For the text-containing cell, return its midpoint in [X, Y] coordinate format. 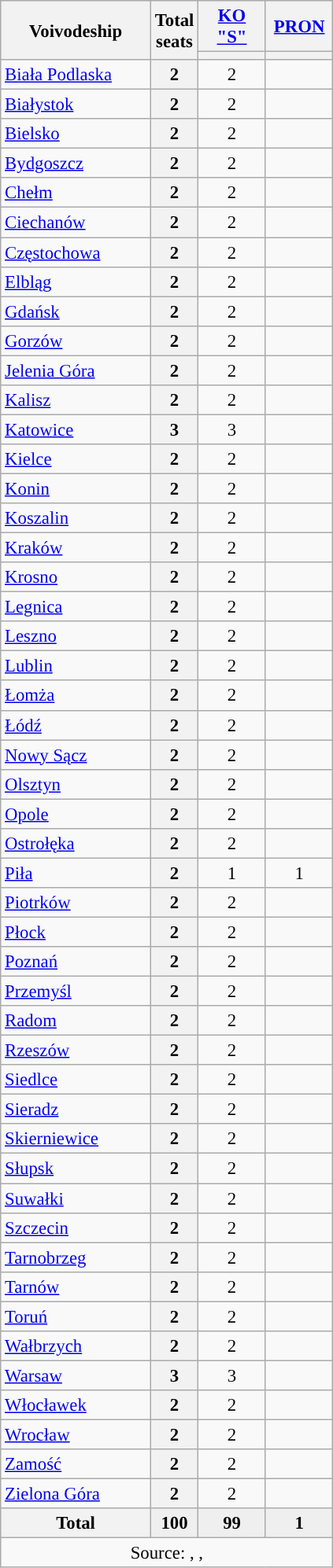
Radom [76, 1021]
Ostrołęka [76, 844]
Wałbrzych [76, 1346]
Ciechanów [76, 223]
Total seats [174, 30]
Płock [76, 932]
Jelenia Góra [76, 370]
Sieradz [76, 1110]
Legnica [76, 607]
Katowice [76, 429]
Olsztyn [76, 784]
Konin [76, 488]
100 [174, 1523]
Przemyśl [76, 992]
Leszno [76, 636]
Suwałki [76, 1198]
Gorzów [76, 340]
Bielsko [76, 134]
Tarnobrzeg [76, 1257]
Zielona Góra [76, 1494]
Częstochowa [76, 252]
Łódź [76, 725]
Koszalin [76, 518]
Kielce [76, 459]
Białystok [76, 105]
Kalisz [76, 400]
Piła [76, 873]
Toruń [76, 1316]
Łomża [76, 696]
Total [76, 1523]
PRON [299, 27]
Tarnów [76, 1286]
Skierniewice [76, 1139]
Słupsk [76, 1169]
Kraków [76, 548]
Zamość [76, 1464]
Voivodeship [76, 30]
Włocławek [76, 1405]
Piotrków [76, 903]
Krosno [76, 577]
Biała Podlaska [76, 75]
Nowy Sącz [76, 755]
Warsaw [76, 1375]
Siedlce [76, 1080]
Chełm [76, 193]
Lublin [76, 666]
99 [232, 1523]
KO "S" [232, 27]
Gdańsk [76, 311]
Source: , , [167, 1553]
Elbląg [76, 282]
Szczecin [76, 1228]
Poznań [76, 962]
Bydgoszcz [76, 164]
Opole [76, 814]
Wrocław [76, 1434]
Rzeszów [76, 1051]
